Return (X, Y) of the center of cell containing provided text 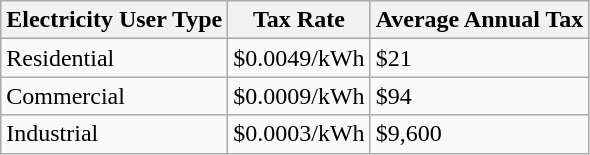
$0.0049/kWh (299, 58)
$0.0009/kWh (299, 96)
Electricity User Type (114, 20)
Average Annual Tax (480, 20)
$0.0003/kWh (299, 134)
Residential (114, 58)
Commercial (114, 96)
$21 (480, 58)
$94 (480, 96)
Industrial (114, 134)
Tax Rate (299, 20)
$9,600 (480, 134)
